Return the [X, Y] coordinate for the center point of the cell that contains the specified text.  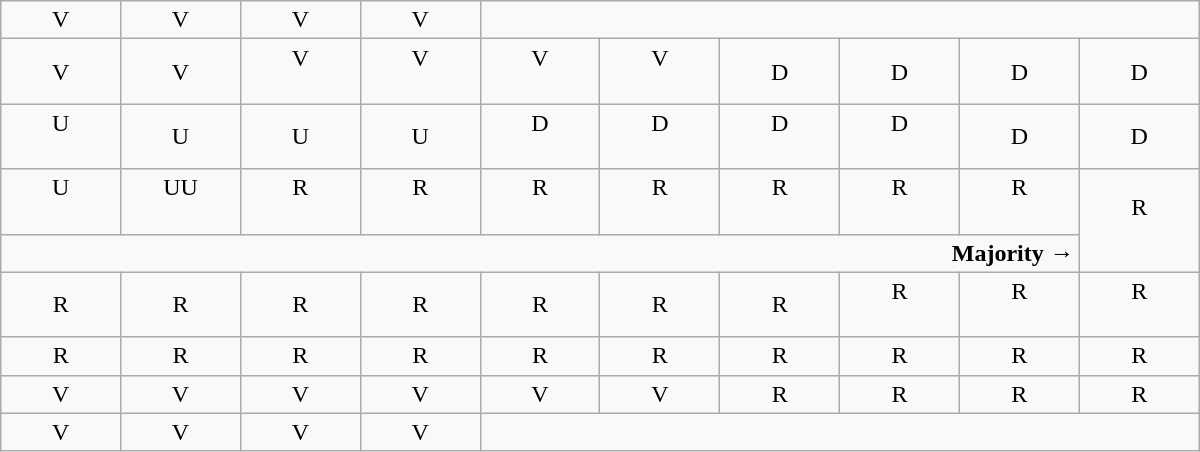
UU [181, 202]
Majority → [540, 253]
